Detect which cell encompasses the target text, then output its (X, Y) center coordinate. 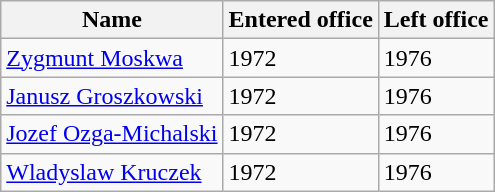
Zygmunt Moskwa (112, 58)
Left office (436, 20)
Wladyslaw Kruczek (112, 172)
Janusz Groszkowski (112, 96)
Entered office (300, 20)
Name (112, 20)
Jozef Ozga-Michalski (112, 134)
